Detect which cell encompasses the target text, then output its (x, y) center coordinate. 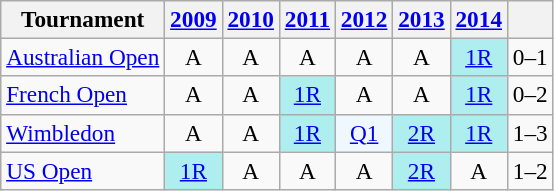
2010 (250, 19)
Q1 (364, 133)
0–1 (530, 57)
2009 (194, 19)
1–2 (530, 170)
Wimbledon (83, 133)
2014 (478, 19)
Tournament (83, 19)
1–3 (530, 133)
2012 (364, 19)
0–2 (530, 95)
2011 (307, 19)
French Open (83, 95)
US Open (83, 170)
Australian Open (83, 57)
2013 (422, 19)
